Identify which cell holds the provided text, then report its (x, y) central coordinate. 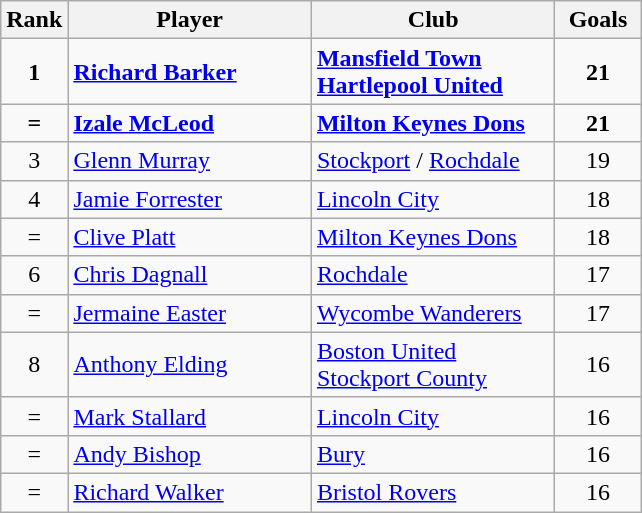
3 (34, 161)
Richard Barker (190, 72)
Bury (433, 454)
Wycombe Wanderers (433, 313)
Rochdale (433, 275)
Stockport / Rochdale (433, 161)
Bristol Rovers (433, 492)
Jamie Forrester (190, 199)
Rank (34, 20)
Jermaine Easter (190, 313)
Clive Platt (190, 237)
Glenn Murray (190, 161)
Boston UnitedStockport County (433, 364)
Izale McLeod (190, 123)
Chris Dagnall (190, 275)
Anthony Elding (190, 364)
Club (433, 20)
Goals (598, 20)
Mark Stallard (190, 416)
Richard Walker (190, 492)
4 (34, 199)
8 (34, 364)
6 (34, 275)
19 (598, 161)
Andy Bishop (190, 454)
Player (190, 20)
Mansfield Town Hartlepool United (433, 72)
1 (34, 72)
